Provide the [x, y] coordinate of the cell's center where the given text is located.  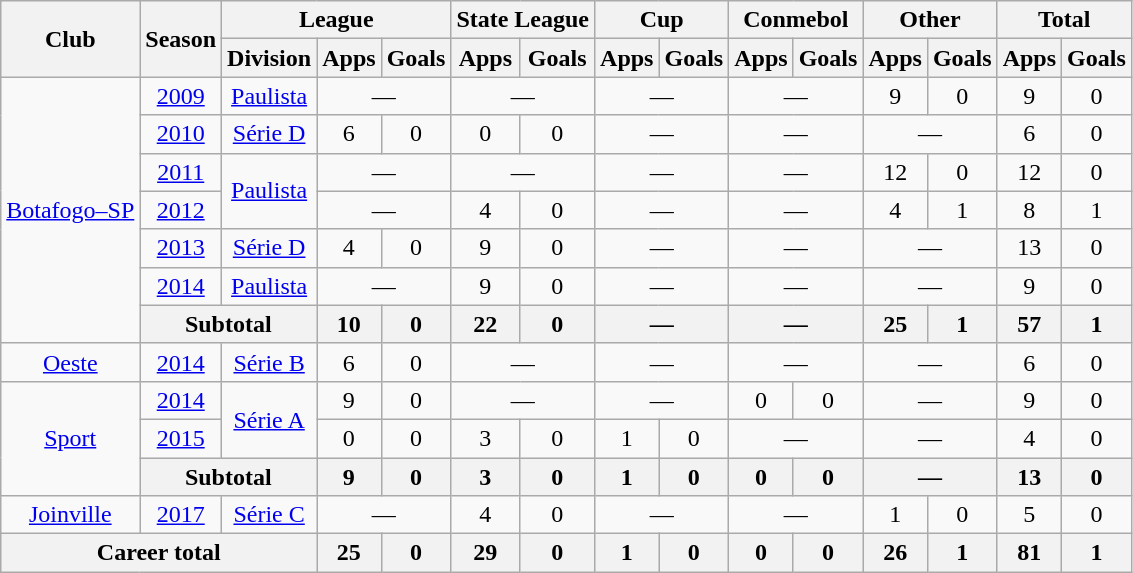
Conmebol [796, 20]
2009 [181, 96]
22 [486, 324]
2013 [181, 248]
Club [70, 39]
Série A [270, 419]
10 [349, 324]
Série B [270, 362]
8 [1029, 210]
Career total [159, 553]
State League [523, 20]
Total [1064, 20]
2011 [181, 172]
2012 [181, 210]
5 [1029, 515]
26 [895, 553]
League [336, 20]
Série C [270, 515]
Joinville [70, 515]
2017 [181, 515]
2010 [181, 134]
Botafogo–SP [70, 210]
Other [930, 20]
Sport [70, 438]
Cup [662, 20]
Oeste [70, 362]
57 [1029, 324]
Division [270, 58]
2015 [181, 438]
81 [1029, 553]
Season [181, 39]
29 [486, 553]
